Locate the cell with the specified text and output its [x, y] center coordinate. 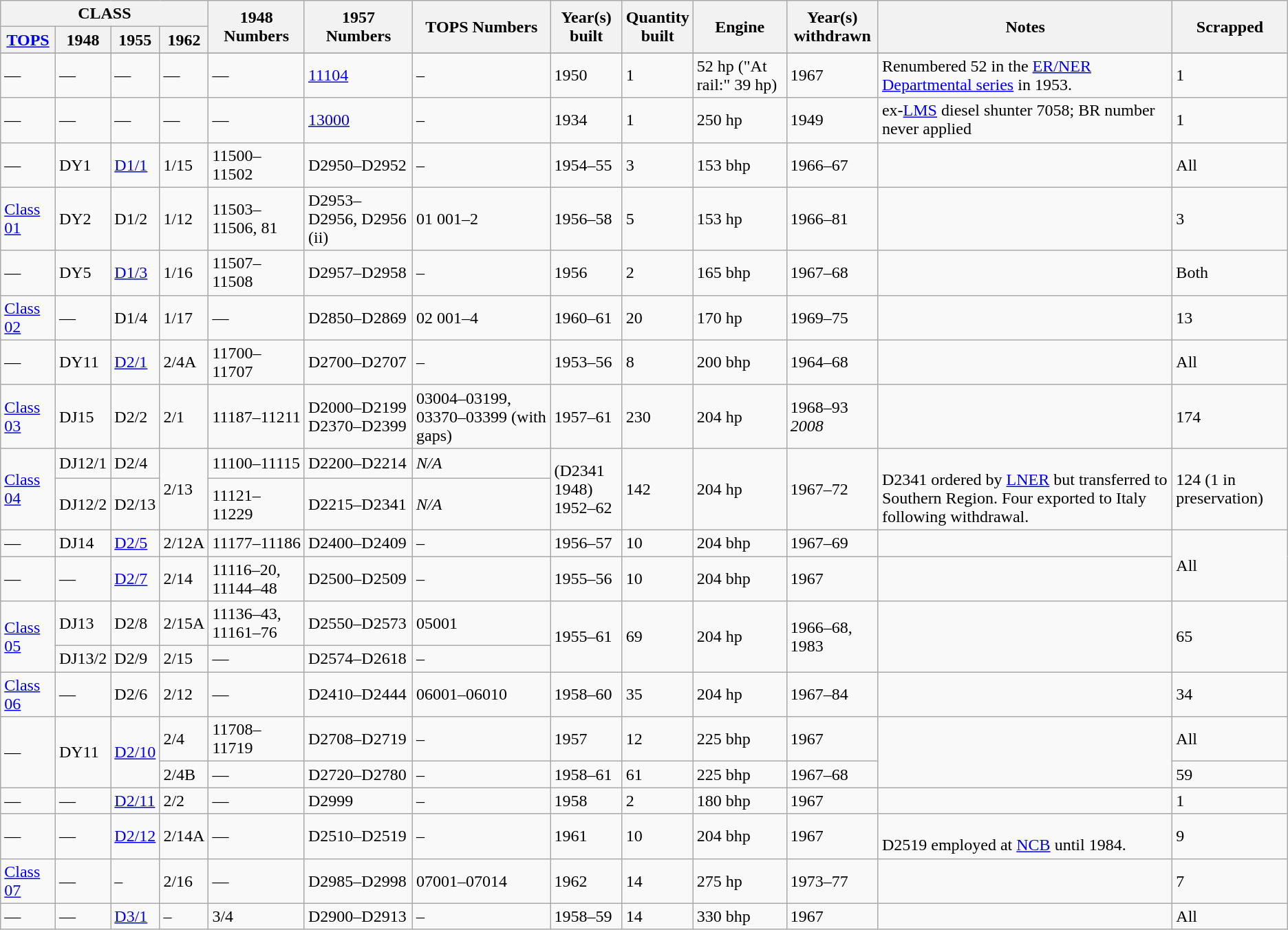
1948 Numbers [257, 27]
CLASS [105, 14]
2/12 [184, 695]
174 [1230, 416]
D2500–D2509 [358, 578]
12 [658, 739]
1956–57 [586, 543]
11507–11508 [257, 272]
1934 [586, 120]
Quantitybuilt [658, 27]
1954–55 [586, 165]
D2950–D2952 [358, 165]
2/2 [184, 801]
9 [1230, 836]
1969–75 [833, 318]
Class 02 [28, 318]
11187–11211 [257, 416]
1955–56 [586, 578]
1967–84 [833, 695]
D1/3 [135, 272]
D2200–D2214 [358, 463]
D2900–D2913 [358, 916]
250 hp [740, 120]
Class 03 [28, 416]
1964–68 [833, 362]
1958–59 [586, 916]
1967–69 [833, 543]
7 [1230, 880]
13 [1230, 318]
Year(s)built [586, 27]
2/4A [184, 362]
Class 04 [28, 488]
1957 [586, 739]
D2700–D2707 [358, 362]
Class 06 [28, 695]
TOPS [28, 40]
2/4 [184, 739]
Class 01 [28, 219]
DY2 [83, 219]
D2519 employed at NCB until 1984. [1025, 836]
69 [658, 637]
1966–81 [833, 219]
Renumbered 52 in the ER/NER Departmental series in 1953. [1025, 76]
1961 [586, 836]
170 hp [740, 318]
2/14A [184, 836]
D2/13 [135, 504]
330 bhp [740, 916]
230 [658, 416]
11100–11115 [257, 463]
20 [658, 318]
(D2341 1948)1952–62 [586, 488]
DJ12/1 [83, 463]
DJ13/2 [83, 659]
2/15A [184, 623]
D2/12 [135, 836]
13000 [358, 120]
1973–77 [833, 880]
D2/4 [135, 463]
D2/2 [135, 416]
180 bhp [740, 801]
124 (1 in preservation) [1230, 488]
1957–61 [586, 416]
1967–72 [833, 488]
D2985–D2998 [358, 880]
3/4 [257, 916]
1956 [586, 272]
153 hp [740, 219]
59 [1230, 775]
DY1 [83, 165]
165 bhp [740, 272]
D2/7 [135, 578]
07001–07014 [482, 880]
2/15 [184, 659]
1/16 [184, 272]
2/12A [184, 543]
Notes [1025, 27]
11700–11707 [257, 362]
D2850–D2869 [358, 318]
2/13 [184, 488]
DJ13 [83, 623]
D2999 [358, 801]
1948 [83, 40]
03004–03199, 03370–03399 (with gaps) [482, 416]
35 [658, 695]
2/1 [184, 416]
1966–67 [833, 165]
D2574–D2618 [358, 659]
1968–932008 [833, 416]
1955 [135, 40]
2/14 [184, 578]
D2400–D2409 [358, 543]
D2/6 [135, 695]
11708–11719 [257, 739]
D2720–D2780 [358, 775]
D2/11 [135, 801]
1960–61 [586, 318]
D2000–D2199D2370–D2399 [358, 416]
200 bhp [740, 362]
1958–61 [586, 775]
D1/1 [135, 165]
52 hp ("At rail:" 39 hp) [740, 76]
Engine [740, 27]
D2550–D2573 [358, 623]
TOPS Numbers [482, 27]
1/15 [184, 165]
DJ15 [83, 416]
01 001–2 [482, 219]
142 [658, 488]
61 [658, 775]
1/17 [184, 318]
65 [1230, 637]
Scrapped [1230, 27]
11500–11502 [257, 165]
D2410–D2444 [358, 695]
1958–60 [586, 695]
D3/1 [135, 916]
DJ12/2 [83, 504]
05001 [482, 623]
D2957–D2958 [358, 272]
2/16 [184, 880]
06001–06010 [482, 695]
11116–20, 11144–48 [257, 578]
D2/5 [135, 543]
02 001–4 [482, 318]
DJ14 [83, 543]
Class 05 [28, 637]
5 [658, 219]
Year(s)withdrawn [833, 27]
D2/9 [135, 659]
2/4B [184, 775]
1958 [586, 801]
1953–56 [586, 362]
D2215–D2341 [358, 504]
11121–11229 [257, 504]
DY5 [83, 272]
1/12 [184, 219]
D2341 ordered by LNER but transferred to Southern Region. Four exported to Italy following withdrawal. [1025, 488]
D2510–D2519 [358, 836]
Class 07 [28, 880]
D2953–D2956, D2956 (ii) [358, 219]
1955–61 [586, 637]
1950 [586, 76]
275 hp [740, 880]
1956–58 [586, 219]
153 bhp [740, 165]
8 [658, 362]
D2708–D2719 [358, 739]
11104 [358, 76]
11177–11186 [257, 543]
D1/2 [135, 219]
D1/4 [135, 318]
ex-LMS diesel shunter 7058; BR number never applied [1025, 120]
1966–68, 1983 [833, 637]
1949 [833, 120]
11503–11506, 81 [257, 219]
1957 Numbers [358, 27]
D2/1 [135, 362]
D2/10 [135, 753]
Both [1230, 272]
D2/8 [135, 623]
11136–43, 11161–76 [257, 623]
34 [1230, 695]
